Determine the (X, Y) coordinate at the center of the cell enclosing the given text.  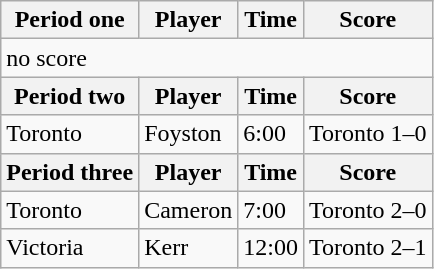
Victoria (70, 248)
Period three (70, 172)
Kerr (188, 248)
Toronto 2–1 (368, 248)
Toronto 1–0 (368, 134)
Period one (70, 20)
Period two (70, 96)
7:00 (271, 210)
12:00 (271, 248)
Cameron (188, 210)
no score (216, 58)
Foyston (188, 134)
Toronto 2–0 (368, 210)
6:00 (271, 134)
